Find where the given text appears and provide that cell's center as (x, y) coordinate. 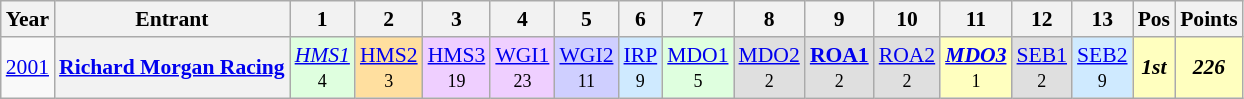
ROA12 (840, 68)
3 (457, 19)
SEB12 (1042, 68)
HMS14 (322, 68)
Richard Morgan Racing (172, 68)
Year (28, 19)
WGI123 (522, 68)
11 (976, 19)
12 (1042, 19)
MDO15 (698, 68)
9 (840, 19)
MDO31 (976, 68)
7 (698, 19)
6 (640, 19)
1st (1154, 68)
Pos (1154, 19)
13 (1102, 19)
Points (1209, 19)
SEB29 (1102, 68)
8 (770, 19)
HMS319 (457, 68)
MDO22 (770, 68)
ROA22 (908, 68)
2 (389, 19)
5 (586, 19)
Entrant (172, 19)
WGI211 (586, 68)
226 (1209, 68)
HMS23 (389, 68)
1 (322, 19)
4 (522, 19)
2001 (28, 68)
10 (908, 19)
IRP9 (640, 68)
